Detect which cell encompasses the target text, then output its [x, y] center coordinate. 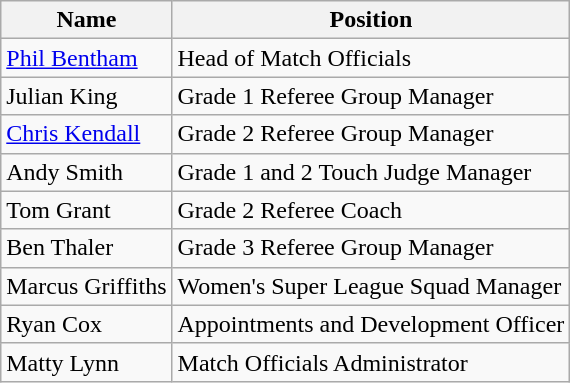
Grade 1 Referee Group Manager [371, 96]
Grade 2 Referee Group Manager [371, 134]
Phil Bentham [86, 58]
Grade 3 Referee Group Manager [371, 248]
Position [371, 20]
Match Officials Administrator [371, 362]
Appointments and Development Officer [371, 324]
Chris Kendall [86, 134]
Ben Thaler [86, 248]
Women's Super League Squad Manager [371, 286]
Grade 2 Referee Coach [371, 210]
Head of Match Officials [371, 58]
Grade 1 and 2 Touch Judge Manager [371, 172]
Matty Lynn [86, 362]
Andy Smith [86, 172]
Julian King [86, 96]
Tom Grant [86, 210]
Name [86, 20]
Ryan Cox [86, 324]
Marcus Griffiths [86, 286]
